For the text-containing cell, return its midpoint in [x, y] coordinate format. 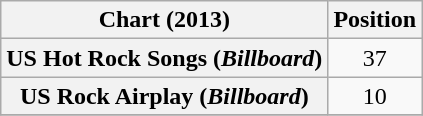
10 [375, 96]
US Hot Rock Songs (Billboard) [164, 58]
US Rock Airplay (Billboard) [164, 96]
Chart (2013) [164, 20]
Position [375, 20]
37 [375, 58]
